Return (x, y) of the center of cell containing provided text 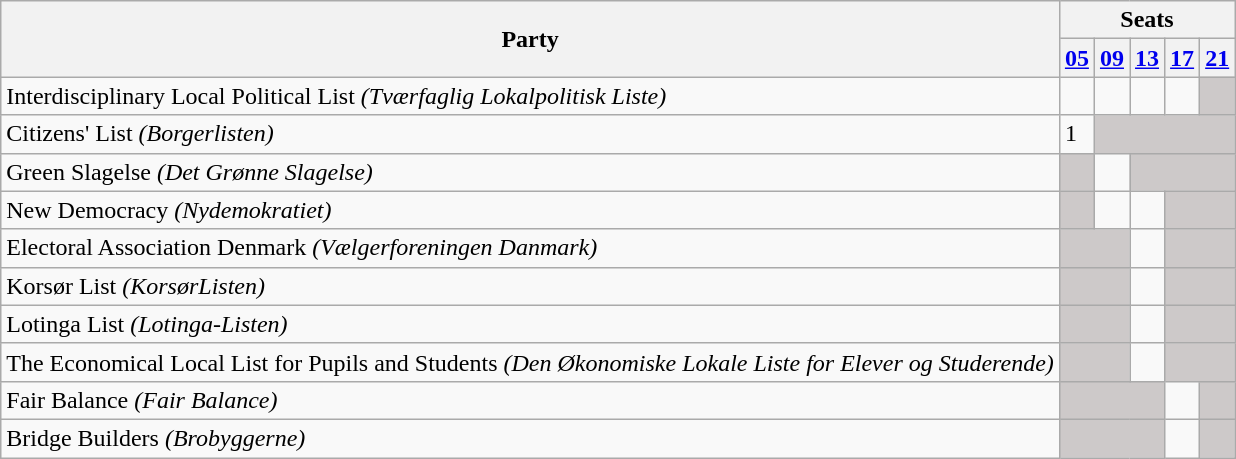
1 (1076, 134)
21 (1218, 58)
Fair Balance (Fair Balance) (530, 400)
Green Slagelse (Det Grønne Slagelse) (530, 172)
17 (1182, 58)
Electoral Association Denmark (Vælgerforeningen Danmark) (530, 248)
13 (1148, 58)
Korsør List (KorsørListen) (530, 286)
Interdisciplinary Local Political List (Tværfaglig Lokalpolitisk Liste) (530, 96)
Party (530, 39)
New Democracy (Nydemokratiet) (530, 210)
Citizens' List (Borgerlisten) (530, 134)
Bridge Builders (Brobyggerne) (530, 438)
Seats (1146, 20)
The Economical Local List for Pupils and Students (Den Økonomiske Lokale Liste for Elever og Studerende) (530, 362)
05 (1076, 58)
Lotinga List (Lotinga-Listen) (530, 324)
09 (1112, 58)
